Find where the given text appears and provide that cell's center as (x, y) coordinate. 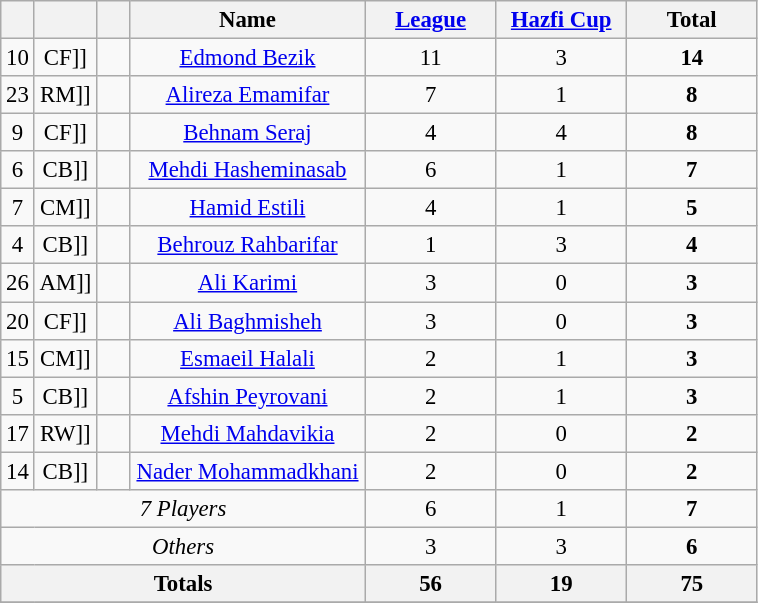
RW]] (65, 433)
Totals (184, 584)
Hazfi Cup (562, 20)
Nader Mohammadkhani (248, 471)
15 (18, 358)
23 (18, 95)
75 (692, 584)
20 (18, 321)
Edmond Bezik (248, 58)
Afshin Peyrovani (248, 396)
9 (18, 133)
Ali Karimi (248, 283)
Name (248, 20)
10 (18, 58)
Ali Baghmisheh (248, 321)
Esmaeil Halali (248, 358)
Behrouz Rahbarifar (248, 245)
Mehdi Hasheminasab (248, 170)
Others (184, 546)
56 (430, 584)
Alireza Emamifar (248, 95)
19 (562, 584)
11 (430, 58)
17 (18, 433)
Mehdi Mahdavikia (248, 433)
26 (18, 283)
Behnam Seraj (248, 133)
Total (692, 20)
RM]] (65, 95)
7 Players (184, 509)
AM]] (65, 283)
League (430, 20)
Hamid Estili (248, 208)
